Return the (x, y) coordinate for the center point of the cell that contains the specified text.  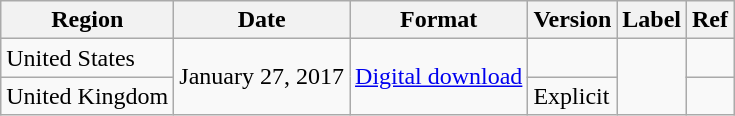
Date (262, 20)
Label (652, 20)
Region (88, 20)
United States (88, 58)
January 27, 2017 (262, 77)
Version (572, 20)
Digital download (439, 77)
Ref (710, 20)
Explicit (572, 96)
United Kingdom (88, 96)
Format (439, 20)
